Detect which cell encompasses the target text, then output its [X, Y] center coordinate. 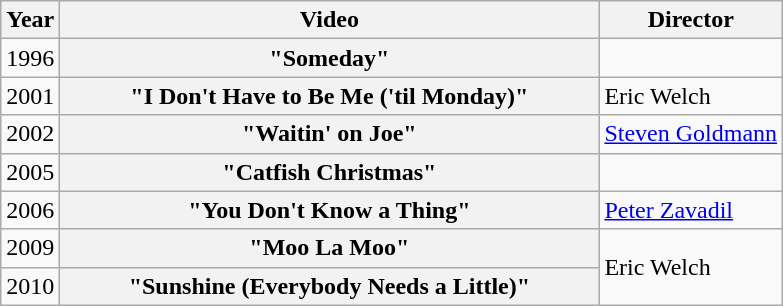
"You Don't Know a Thing" [330, 210]
"Waitin' on Joe" [330, 134]
"Moo La Moo" [330, 248]
Director [691, 20]
2010 [30, 286]
Year [30, 20]
1996 [30, 58]
Steven Goldmann [691, 134]
Video [330, 20]
2001 [30, 96]
"Someday" [330, 58]
"I Don't Have to Be Me ('til Monday)" [330, 96]
2006 [30, 210]
2009 [30, 248]
Peter Zavadil [691, 210]
2005 [30, 172]
"Sunshine (Everybody Needs a Little)" [330, 286]
"Catfish Christmas" [330, 172]
2002 [30, 134]
